Identify which cell holds the provided text, then report its [x, y] central coordinate. 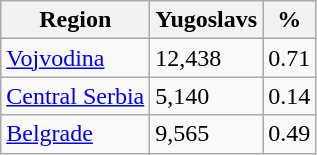
Belgrade [76, 134]
0.14 [290, 96]
% [290, 20]
5,140 [206, 96]
Yugoslavs [206, 20]
0.49 [290, 134]
Central Serbia [76, 96]
Vojvodina [76, 58]
Region [76, 20]
0.71 [290, 58]
9,565 [206, 134]
12,438 [206, 58]
